Locate the cell with the specified text and output its [X, Y] center coordinate. 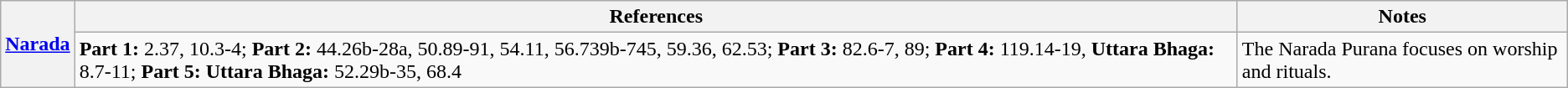
Notes [1402, 17]
The Narada Purana focuses on worship and rituals. [1402, 60]
Narada [38, 44]
References [656, 17]
